From the cell containing the given text, extract its center point as [x, y] coordinate. 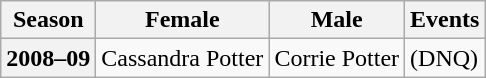
Cassandra Potter [182, 58]
Male [337, 20]
Corrie Potter [337, 58]
Events [445, 20]
Season [48, 20]
Female [182, 20]
(DNQ) [445, 58]
2008–09 [48, 58]
